Provide the (x, y) coordinate of the cell's center where the given text is located.  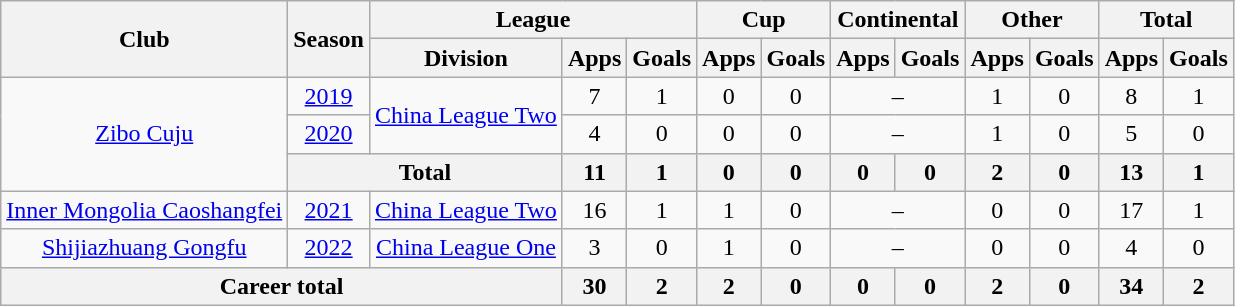
2019 (329, 96)
2020 (329, 134)
Season (329, 39)
8 (1131, 96)
Shijiazhuang Gongfu (144, 248)
2022 (329, 248)
Other (1032, 20)
30 (594, 286)
Zibo Cuju (144, 134)
Career total (282, 286)
China League One (466, 248)
17 (1131, 210)
5 (1131, 134)
11 (594, 172)
Continental (898, 20)
13 (1131, 172)
Cup (764, 20)
3 (594, 248)
34 (1131, 286)
16 (594, 210)
Club (144, 39)
Inner Mongolia Caoshangfei (144, 210)
League (532, 20)
7 (594, 96)
Division (466, 58)
2021 (329, 210)
